Output the [x, y] coordinate of the center of the cell containing the given text.  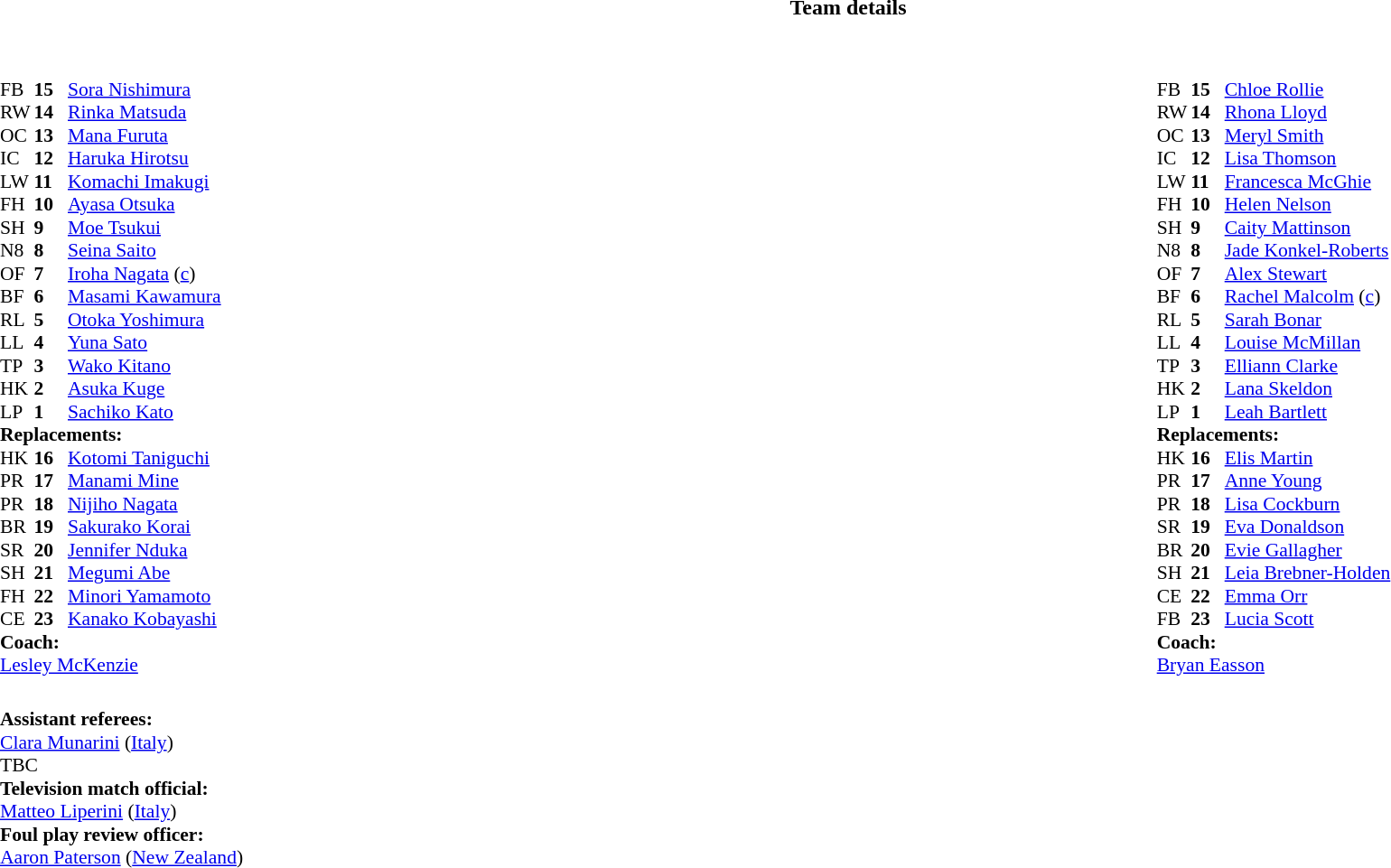
Caity Mattinson [1308, 228]
Evie Gallagher [1308, 550]
Eva Donaldson [1308, 527]
Otoka Yoshimura [145, 320]
Elis Martin [1308, 458]
Lisa Thomson [1308, 158]
Jade Konkel-Roberts [1308, 250]
Jennifer Nduka [145, 550]
Rhona Lloyd [1308, 113]
Elliann Clarke [1308, 366]
Asuka Kuge [145, 389]
Chloe Rollie [1308, 89]
Rinka Matsuda [145, 113]
Francesca McGhie [1308, 182]
Emma Orr [1308, 596]
Manami Mine [145, 481]
Leia Brebner-Holden [1308, 574]
Louise McMillan [1308, 342]
Komachi Imakugi [145, 182]
Alex Stewart [1308, 274]
Moe Tsukui [145, 228]
Lana Skeldon [1308, 389]
Sachiko Kato [145, 412]
Kotomi Taniguchi [145, 458]
Lesley McKenzie [110, 666]
Megumi Abe [145, 574]
Haruka Hirotsu [145, 158]
Mana Furuta [145, 135]
Nijiho Nagata [145, 504]
Meryl Smith [1308, 135]
Iroha Nagata (c) [145, 274]
Leah Bartlett [1308, 412]
Bryan Easson [1274, 666]
Sarah Bonar [1308, 320]
Lisa Cockburn [1308, 504]
Lucia Scott [1308, 619]
Helen Nelson [1308, 205]
Wako Kitano [145, 366]
Minori Yamamoto [145, 596]
Kanako Kobayashi [145, 619]
Ayasa Otsuka [145, 205]
Sora Nishimura [145, 89]
Masami Kawamura [145, 297]
Seina Saito [145, 250]
Rachel Malcolm (c) [1308, 297]
Yuna Sato [145, 342]
Anne Young [1308, 481]
Sakurako Korai [145, 527]
